Pinpoint the cell where the given text exists, returning its [x, y] midpoint coordinate. 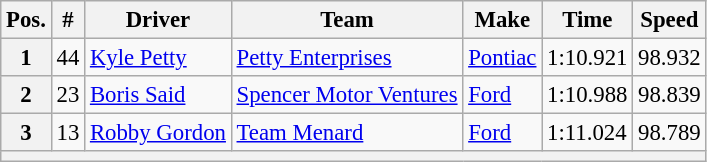
Make [502, 20]
98.789 [670, 133]
Team Menard [347, 133]
1 [26, 58]
Spencer Motor Ventures [347, 95]
Speed [670, 20]
3 [26, 133]
98.932 [670, 58]
13 [68, 133]
# [68, 20]
1:10.988 [588, 95]
1:11.024 [588, 133]
Boris Said [158, 95]
Pontiac [502, 58]
Driver [158, 20]
44 [68, 58]
Robby Gordon [158, 133]
Pos. [26, 20]
1:10.921 [588, 58]
2 [26, 95]
Kyle Petty [158, 58]
Team [347, 20]
Time [588, 20]
98.839 [670, 95]
Petty Enterprises [347, 58]
23 [68, 95]
